From the cell containing the given text, extract its center point as [X, Y] coordinate. 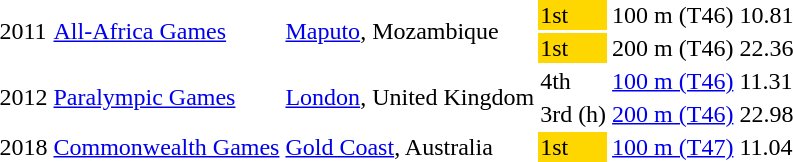
Paralympic Games [166, 98]
All-Africa Games [166, 32]
3rd (h) [574, 114]
London, United Kingdom [410, 98]
Maputo, Mozambique [410, 32]
Commonwealth Games [166, 147]
4th [574, 81]
Gold Coast, Australia [410, 147]
100 m (T47) [673, 147]
